Provide the (X, Y) coordinate of the cell's center where the given text is located.  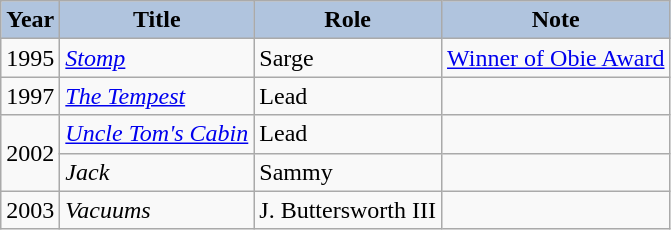
1997 (30, 96)
1995 (30, 58)
Sarge (348, 58)
Stomp (157, 58)
Role (348, 20)
Note (556, 20)
Title (157, 20)
Winner of Obie Award (556, 58)
2002 (30, 153)
Vacuums (157, 210)
The Tempest (157, 96)
Sammy (348, 172)
2003 (30, 210)
Jack (157, 172)
J. Buttersworth III (348, 210)
Year (30, 20)
Uncle Tom's Cabin (157, 134)
